Detect which cell encompasses the target text, then output its [x, y] center coordinate. 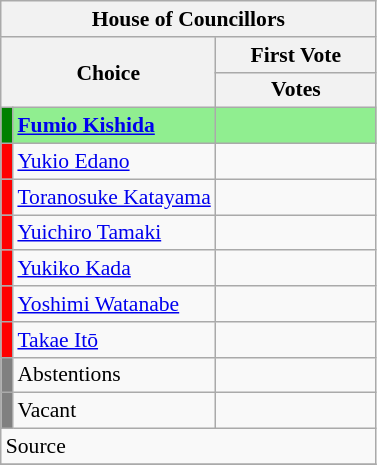
First Vote [296, 55]
Abstentions [114, 375]
Toranosuke Katayama [114, 197]
Fumio Kishida [114, 126]
Yuichiro Tamaki [114, 233]
House of Councillors [188, 19]
Takae Itō [114, 340]
Yukio Edano [114, 162]
Choice [108, 72]
Votes [296, 90]
Vacant [114, 411]
Yukiko Kada [114, 269]
Source [188, 447]
Yoshimi Watanabe [114, 304]
